Identify which cell holds the provided text, then report its [X, Y] central coordinate. 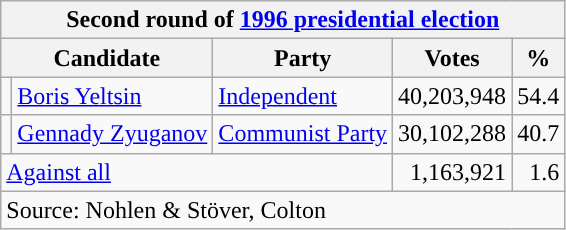
Second round of 1996 presidential election [283, 20]
% [538, 58]
54.4 [538, 96]
Gennady Zyuganov [112, 134]
Against all [197, 172]
Communist Party [303, 134]
Party [303, 58]
40.7 [538, 134]
Source: Nohlen & Stöver, Colton [283, 210]
1,163,921 [452, 172]
Candidate [107, 58]
Independent [303, 96]
1.6 [538, 172]
40,203,948 [452, 96]
30,102,288 [452, 134]
Votes [452, 58]
Boris Yeltsin [112, 96]
